Extract the [X, Y] coordinate from the center of the cell holding the provided text.  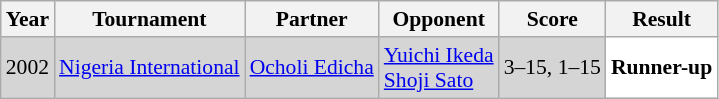
Nigeria International [150, 68]
Tournament [150, 19]
2002 [28, 68]
Opponent [439, 19]
Score [552, 19]
Partner [312, 19]
3–15, 1–15 [552, 68]
Year [28, 19]
Yuichi Ikeda Shoji Sato [439, 68]
Runner-up [662, 68]
Result [662, 19]
Ocholi Edicha [312, 68]
